Pinpoint the cell where the given text exists, returning its (x, y) midpoint coordinate. 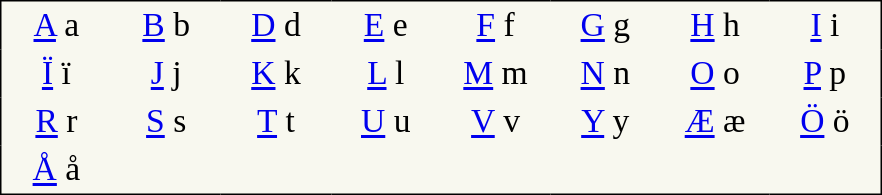
R r (56, 122)
Ö ö (826, 122)
U u (386, 122)
J j (166, 74)
H h (715, 26)
O o (715, 74)
P p (826, 74)
I i (826, 26)
Y y (605, 122)
A a (56, 26)
K k (276, 74)
G g (605, 26)
Æ æ (715, 122)
T t (276, 122)
V v (496, 122)
Ï ï (56, 74)
F f (496, 26)
D d (276, 26)
S s (166, 122)
N n (605, 74)
M m (496, 74)
Å å (56, 170)
E e (386, 26)
B b (166, 26)
L l (386, 74)
